Find where the given text appears and provide that cell's center as [X, Y] coordinate. 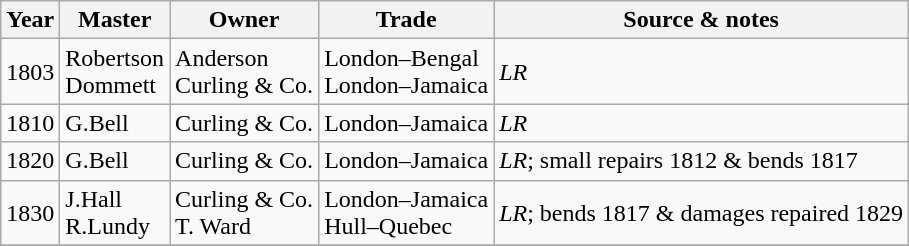
1820 [30, 161]
LR; bends 1817 & damages repaired 1829 [702, 212]
J.HallR.Lundy [115, 212]
LR; small repairs 1812 & bends 1817 [702, 161]
Master [115, 20]
London–JamaicaHull–Quebec [406, 212]
Curling & Co.T. Ward [244, 212]
RobertsonDommett [115, 72]
London–BengalLondon–Jamaica [406, 72]
Trade [406, 20]
1803 [30, 72]
AndersonCurling & Co. [244, 72]
1830 [30, 212]
1810 [30, 123]
Year [30, 20]
Source & notes [702, 20]
Owner [244, 20]
